Return (x, y) of the center of cell containing provided text 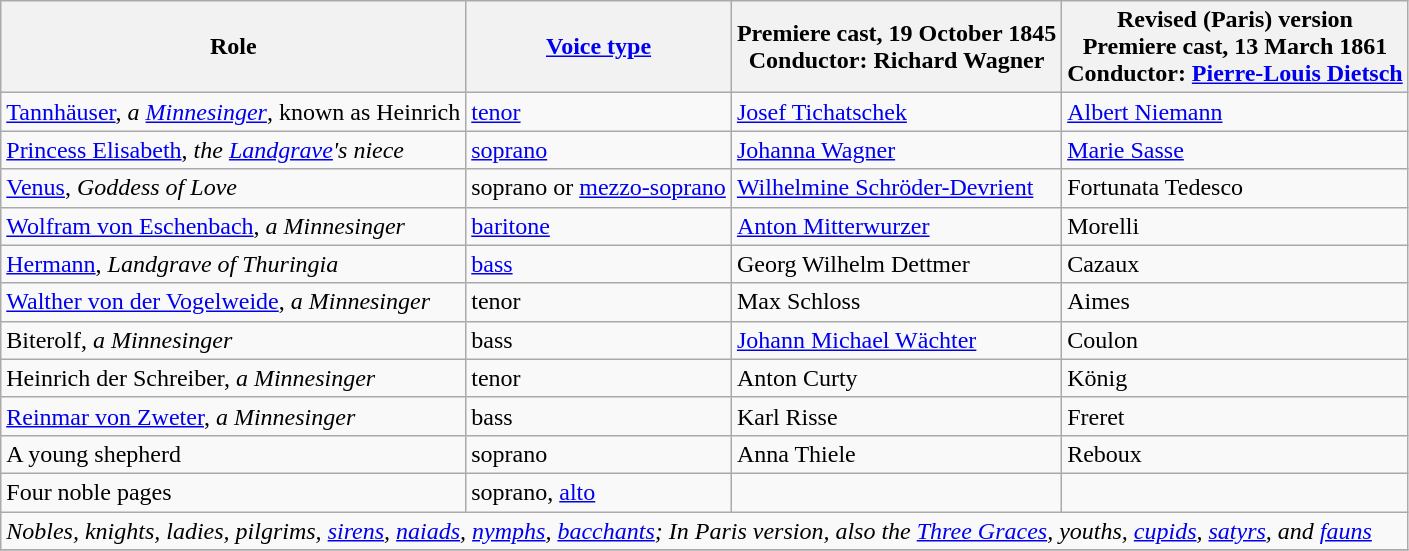
baritone (599, 226)
Tannhäuser, a Minnesinger, known as Heinrich (234, 112)
Freret (1236, 416)
Albert Niemann (1236, 112)
Anton Mitterwurzer (896, 226)
soprano, alto (599, 492)
Hermann, Landgrave of Thuringia (234, 264)
Coulon (1236, 340)
Georg Wilhelm Dettmer (896, 264)
A young shepherd (234, 454)
Anton Curty (896, 378)
Max Schloss (896, 302)
Johann Michael Wächter (896, 340)
Marie Sasse (1236, 150)
Princess Elisabeth, the Landgrave's niece (234, 150)
Anna Thiele (896, 454)
Josef Tichatschek (896, 112)
Wolfram von Eschenbach, a Minnesinger (234, 226)
Walther von der Vogelweide, a Minnesinger (234, 302)
Johanna Wagner (896, 150)
Revised (Paris) versionPremiere cast, 13 March 1861Conductor: Pierre-Louis Dietsch (1236, 47)
Heinrich der Schreiber, a Minnesinger (234, 378)
Fortunata Tedesco (1236, 188)
Four noble pages (234, 492)
Venus, Goddess of Love (234, 188)
König (1236, 378)
Role (234, 47)
Wilhelmine Schröder-Devrient (896, 188)
Premiere cast, 19 October 1845Conductor: Richard Wagner (896, 47)
Reinmar von Zweter, a Minnesinger (234, 416)
Reboux (1236, 454)
Voice type (599, 47)
Biterolf, a Minnesinger (234, 340)
Morelli (1236, 226)
Aimes (1236, 302)
soprano or mezzo-soprano (599, 188)
Nobles, knights, ladies, pilgrims, sirens, naiads, nymphs, bacchants; In Paris version, also the Three Graces, youths, cupids, satyrs, and fauns (704, 531)
Cazaux (1236, 264)
Karl Risse (896, 416)
